Locate the cell with the specified text and output its (X, Y) center coordinate. 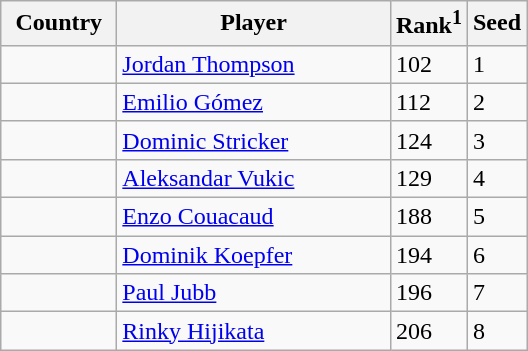
Emilio Gómez (254, 102)
6 (496, 255)
Enzo Couacaud (254, 217)
Jordan Thompson (254, 64)
Dominic Stricker (254, 140)
Seed (496, 24)
Country (59, 24)
196 (428, 293)
188 (428, 217)
7 (496, 293)
194 (428, 255)
Rank1 (428, 24)
Rinky Hijikata (254, 331)
124 (428, 140)
1 (496, 64)
8 (496, 331)
206 (428, 331)
129 (428, 178)
Aleksandar Vukic (254, 178)
112 (428, 102)
2 (496, 102)
Player (254, 24)
Dominik Koepfer (254, 255)
5 (496, 217)
102 (428, 64)
3 (496, 140)
4 (496, 178)
Paul Jubb (254, 293)
